Locate the cell with the specified text and output its [x, y] center coordinate. 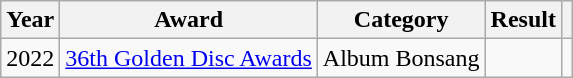
Year [30, 20]
36th Golden Disc Awards [189, 58]
Album Bonsang [401, 58]
Category [401, 20]
2022 [30, 58]
Result [523, 20]
Award [189, 20]
